From the cell containing the given text, extract its center point as [x, y] coordinate. 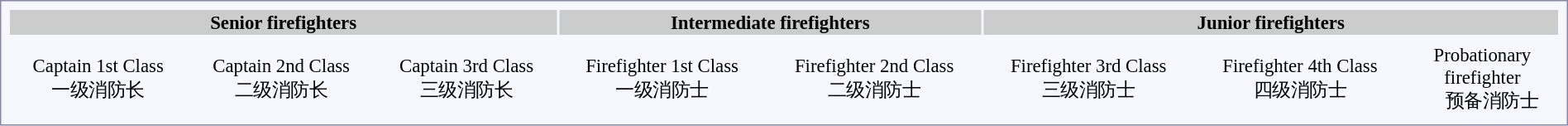
Senior firefighters [283, 22]
Junior firefighters [1270, 22]
Probationary firefighter 预备消防士 [1482, 79]
Captain 2nd Class二级消防长 [281, 79]
Intermediate firefighters [770, 22]
Firefighter 3rd Class三级消防士 [1088, 79]
Firefighter 2nd Class二级消防士 [875, 79]
Firefighter 1st Class一级消防士 [662, 79]
Firefighter 4th Class四级消防士 [1300, 79]
Captain 3rd Class三级消防长 [466, 79]
Captain 1st Class一级消防长 [98, 79]
